Identify which cell holds the provided text, then report its (X, Y) central coordinate. 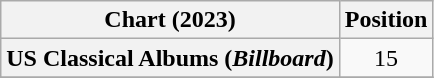
15 (386, 58)
Position (386, 20)
Chart (2023) (170, 20)
US Classical Albums (Billboard) (170, 58)
